Output the [X, Y] coordinate of the center of the cell containing the given text.  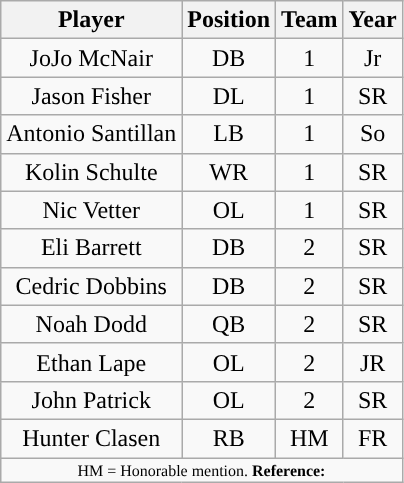
FR [372, 438]
Jr [372, 58]
Eli Barrett [92, 248]
Noah Dodd [92, 324]
WR [229, 172]
Team [310, 20]
Player [92, 20]
So [372, 134]
QB [229, 324]
JR [372, 362]
Cedric Dobbins [92, 286]
RB [229, 438]
HM [310, 438]
Position [229, 20]
DL [229, 96]
Kolin Schulte [92, 172]
JoJo McNair [92, 58]
Hunter Clasen [92, 438]
Ethan Lape [92, 362]
Nic Vetter [92, 210]
HM = Honorable mention. Reference: [202, 470]
Year [372, 20]
John Patrick [92, 400]
LB [229, 134]
Antonio Santillan [92, 134]
Jason Fisher [92, 96]
